Locate the cell with the specified text and output its (X, Y) center coordinate. 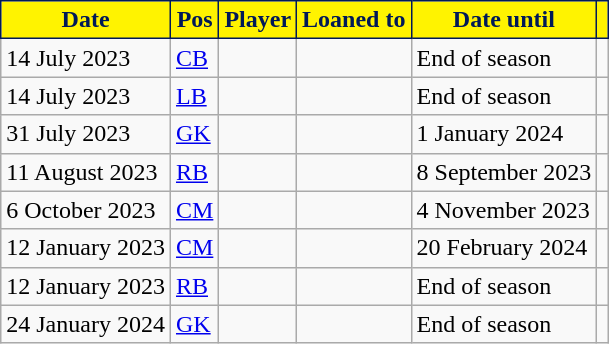
Date (86, 20)
Date until (504, 20)
6 October 2023 (86, 210)
31 July 2023 (86, 134)
CB (194, 58)
11 August 2023 (86, 172)
1 January 2024 (504, 134)
20 February 2024 (504, 248)
4 November 2023 (504, 210)
LB (194, 96)
Pos (194, 20)
8 September 2023 (504, 172)
24 January 2024 (86, 324)
Player (258, 20)
Loaned to (354, 20)
